Detect which cell encompasses the target text, then output its [X, Y] center coordinate. 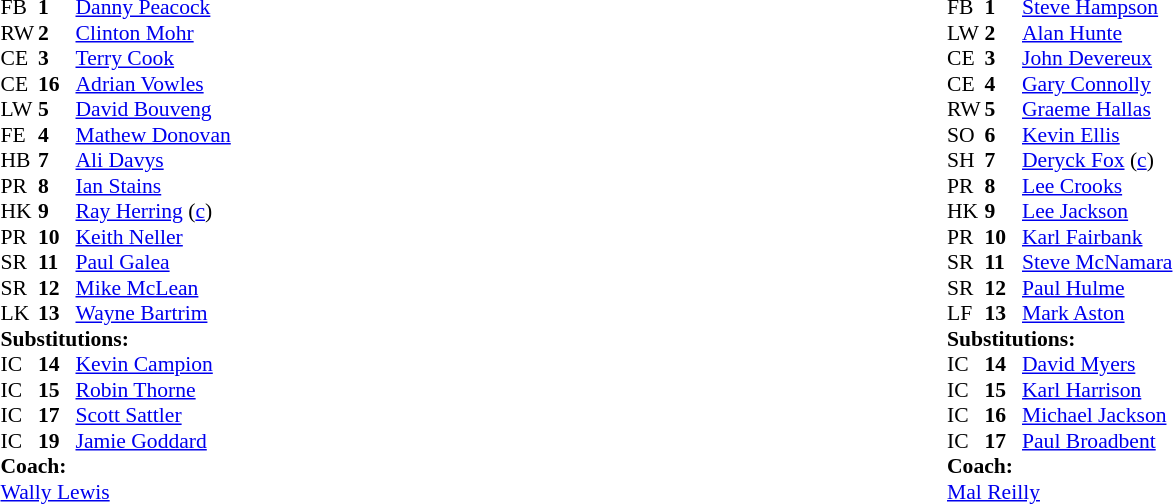
Ray Herring (c) [154, 211]
6 [1003, 135]
Mathew Donovan [154, 135]
Kevin Campion [154, 365]
Steve McNamara [1097, 263]
Adrian Vowles [154, 84]
Keith Neller [154, 237]
Kevin Ellis [1097, 135]
SO [966, 135]
Clinton Mohr [154, 33]
Wayne Bartrim [154, 313]
Terry Cook [154, 59]
Paul Broadbent [1097, 441]
Paul Hulme [1097, 288]
FE [19, 135]
Ian Stains [154, 186]
Karl Fairbank [1097, 237]
LK [19, 313]
Paul Galea [154, 263]
Ali Davys [154, 161]
Scott Sattler [154, 415]
Jamie Goddard [154, 441]
Deryck Fox (c) [1097, 161]
David Myers [1097, 365]
SH [966, 161]
Michael Jackson [1097, 415]
Graeme Hallas [1097, 109]
HB [19, 161]
Gary Connolly [1097, 84]
Robin Thorne [154, 390]
LF [966, 313]
Lee Jackson [1097, 211]
David Bouveng [154, 109]
Alan Hunte [1097, 33]
19 [57, 441]
Mark Aston [1097, 313]
John Devereux [1097, 59]
Lee Crooks [1097, 186]
Mike McLean [154, 288]
Karl Harrison [1097, 390]
